Locate the cell with the specified text and output its (X, Y) center coordinate. 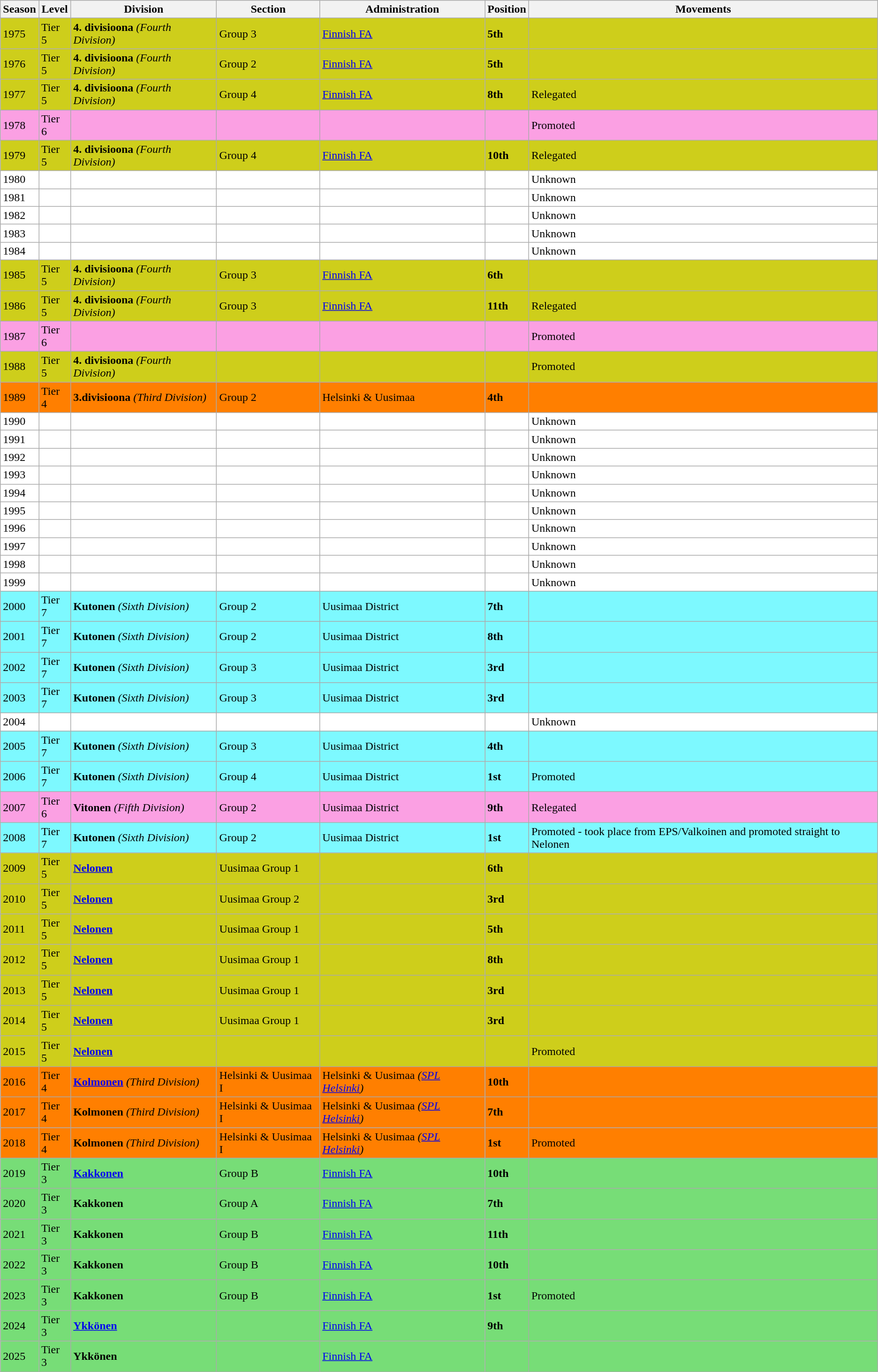
1984 (20, 251)
2012 (20, 959)
1998 (20, 564)
Position (507, 9)
2000 (20, 606)
Helsinki & Uusimaa (402, 398)
2002 (20, 667)
2006 (20, 776)
2025 (20, 1356)
2023 (20, 1295)
1997 (20, 546)
1980 (20, 180)
2015 (20, 1051)
1992 (20, 457)
Division (144, 9)
2019 (20, 1173)
2020 (20, 1204)
2010 (20, 898)
1990 (20, 422)
Administration (402, 9)
Section (268, 9)
1989 (20, 398)
2018 (20, 1142)
2001 (20, 637)
1986 (20, 306)
Promoted - took place from EPS/Valkoinen and promoted straight to Nelonen (703, 837)
Group A (268, 1204)
2013 (20, 990)
1978 (20, 125)
1981 (20, 197)
2016 (20, 1081)
2022 (20, 1265)
1993 (20, 475)
Uusimaa Group 2 (268, 898)
2004 (20, 722)
2014 (20, 1020)
1979 (20, 156)
1982 (20, 215)
1987 (20, 337)
1977 (20, 95)
3.divisioona (Third Division) (144, 398)
2003 (20, 698)
1983 (20, 233)
Vitonen (Fifth Division) (144, 807)
2009 (20, 868)
2017 (20, 1112)
1985 (20, 275)
Level (54, 9)
1996 (20, 528)
Season (20, 9)
1995 (20, 511)
Movements (703, 9)
1994 (20, 493)
1999 (20, 582)
2024 (20, 1326)
1975 (20, 34)
2005 (20, 746)
2007 (20, 807)
1991 (20, 439)
2011 (20, 929)
1988 (20, 367)
1976 (20, 64)
2008 (20, 837)
2021 (20, 1234)
